Extract the (X, Y) coordinate from the center of the cell holding the provided text.  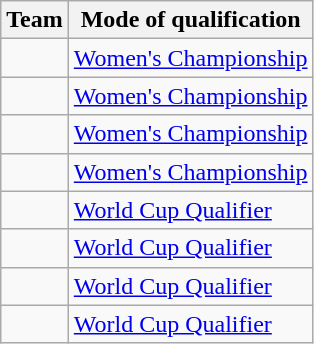
Team (35, 20)
Mode of qualification (190, 20)
